Output the (X, Y) coordinate of the center of the cell containing the given text.  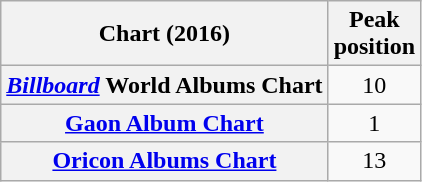
Gaon Album Chart (164, 123)
13 (374, 161)
Peakposition (374, 34)
Billboard World Albums Chart (164, 85)
1 (374, 123)
10 (374, 85)
Oricon Albums Chart (164, 161)
Chart (2016) (164, 34)
